Output the (X, Y) coordinate of the center of the cell containing the given text.  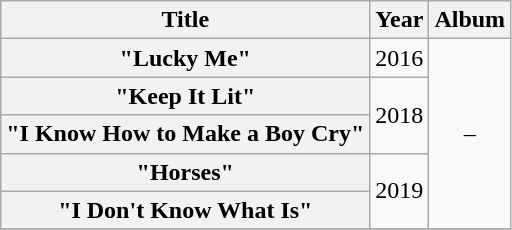
"I Know How to Make a Boy Cry" (186, 134)
Year (400, 20)
2016 (400, 58)
– (470, 134)
Album (470, 20)
"Keep It Lit" (186, 96)
Title (186, 20)
2018 (400, 115)
2019 (400, 191)
"Lucky Me" (186, 58)
"I Don't Know What Is" (186, 210)
"Horses" (186, 172)
